For the text-containing cell, return its midpoint in (x, y) coordinate format. 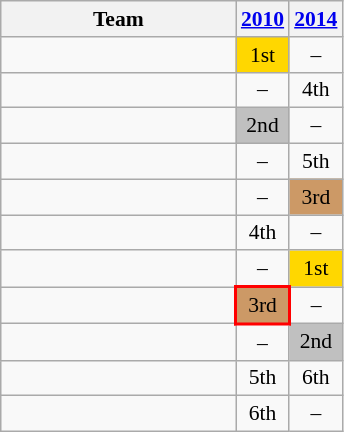
2010 (262, 19)
Team (118, 19)
2014 (316, 19)
